Locate the cell with the specified text and output its (X, Y) center coordinate. 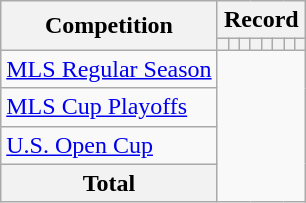
MLS Regular Season (109, 69)
Competition (109, 26)
Record (261, 20)
Total (109, 183)
MLS Cup Playoffs (109, 107)
U.S. Open Cup (109, 145)
